Provide the (x, y) coordinate of the cell's center where the given text is located.  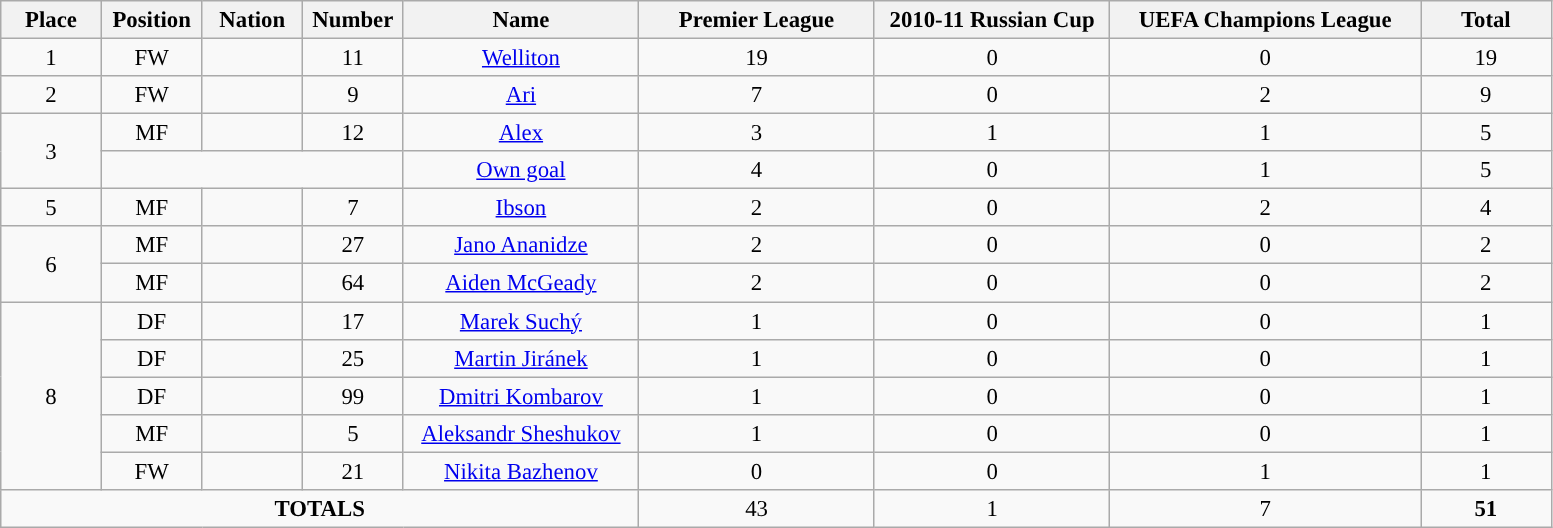
Aleksandr Sheshukov (521, 433)
Marek Suchý (521, 321)
99 (354, 396)
Premier League (757, 20)
6 (52, 264)
64 (354, 283)
27 (354, 245)
Ibson (521, 208)
UEFA Champions League (1266, 20)
25 (354, 358)
Name (521, 20)
Aiden McGeady (521, 283)
Welliton (521, 58)
12 (354, 133)
Martin Jiránek (521, 358)
43 (757, 509)
Dmitri Kombarov (521, 396)
TOTALS (320, 509)
Number (354, 20)
Own goal (521, 170)
Nation (252, 20)
Ari (521, 95)
17 (354, 321)
2010-11 Russian Cup (992, 20)
11 (354, 58)
Alex (521, 133)
Total (1486, 20)
Nikita Bazhenov (521, 471)
Position (152, 20)
Jano Ananidze (521, 245)
51 (1486, 509)
Place (52, 20)
8 (52, 396)
21 (354, 471)
